Find where the given text appears and provide that cell's center as [x, y] coordinate. 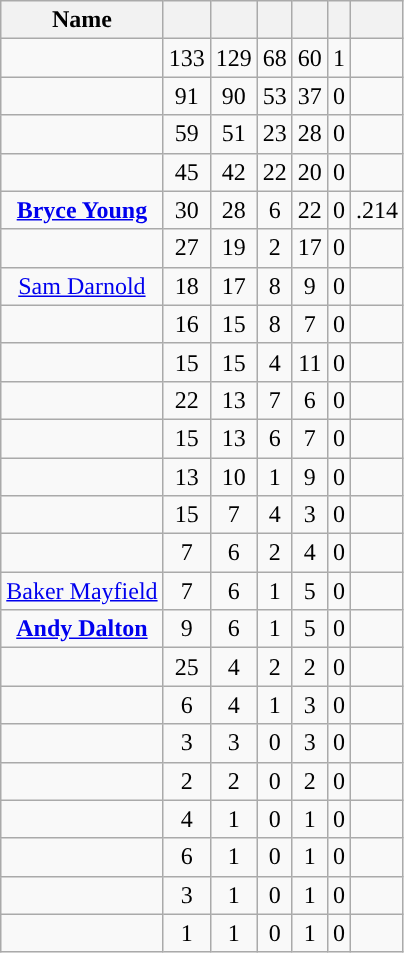
30 [186, 210]
91 [186, 96]
133 [186, 58]
23 [274, 134]
Bryce Young [82, 210]
Baker Mayfield [82, 591]
Andy Dalton [82, 629]
19 [234, 248]
18 [186, 286]
.214 [376, 210]
45 [186, 172]
42 [234, 172]
10 [234, 477]
Name [82, 20]
20 [310, 172]
53 [274, 96]
68 [274, 58]
51 [234, 134]
16 [186, 324]
37 [310, 96]
59 [186, 134]
11 [310, 362]
60 [310, 58]
25 [186, 667]
27 [186, 248]
90 [234, 96]
Sam Darnold [82, 286]
129 [234, 58]
